Determine the (x, y) coordinate at the center of the cell enclosing the given text.  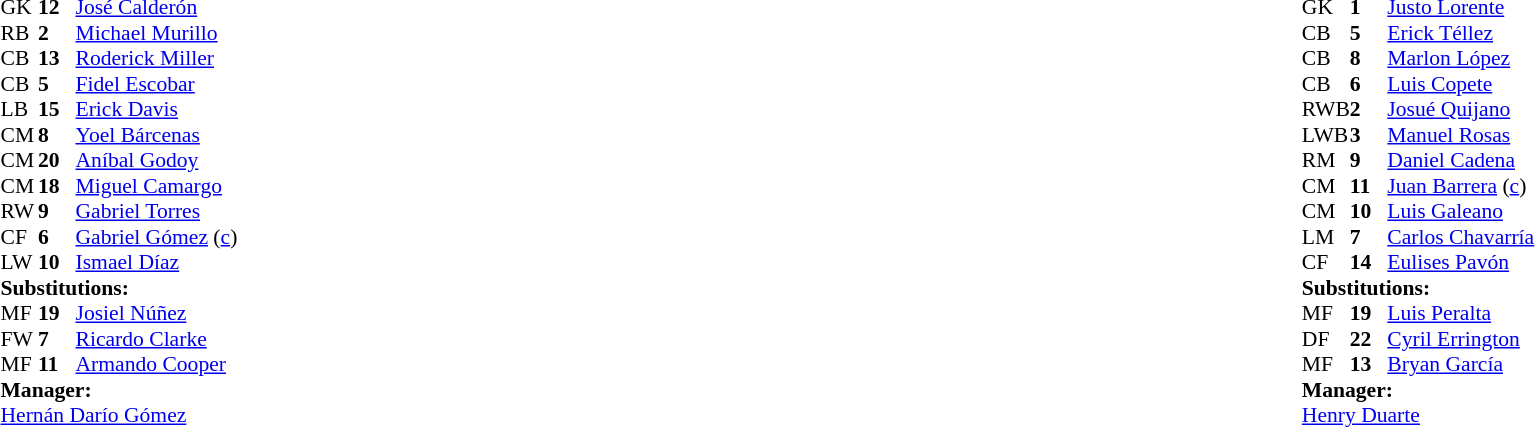
RW (19, 211)
Juan Barrera (c) (1460, 186)
Bryan García (1460, 365)
15 (57, 109)
Fidel Escobar (157, 84)
RM (1326, 161)
FW (19, 339)
20 (57, 161)
Michael Murillo (157, 33)
Erick Téllez (1460, 33)
Armando Cooper (157, 365)
LW (19, 263)
Carlos Chavarría (1460, 237)
LM (1326, 237)
Aníbal Godoy (157, 161)
18 (57, 186)
Marlon López (1460, 59)
Luis Peralta (1460, 313)
22 (1369, 339)
Josué Quijano (1460, 109)
Ricardo Clarke (157, 339)
Josiel Núñez (157, 313)
LB (19, 109)
Miguel Camargo (157, 186)
14 (1369, 263)
Gabriel Torres (157, 211)
Cyril Errington (1460, 339)
Gabriel Gómez (c) (157, 237)
RB (19, 33)
3 (1369, 135)
Eulises Pavón (1460, 263)
Yoel Bárcenas (157, 135)
Erick Davis (157, 109)
DF (1326, 339)
Ismael Díaz (157, 263)
LWB (1326, 135)
Luis Copete (1460, 84)
Daniel Cadena (1460, 161)
Roderick Miller (157, 59)
Manuel Rosas (1460, 135)
RWB (1326, 109)
Luis Galeano (1460, 211)
